Output the (x, y) coordinate of the center of the cell containing the given text.  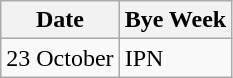
23 October (60, 58)
IPN (176, 58)
Bye Week (176, 20)
Date (60, 20)
